Search for the cell housing the specified text and yield its (x, y) center coordinate. 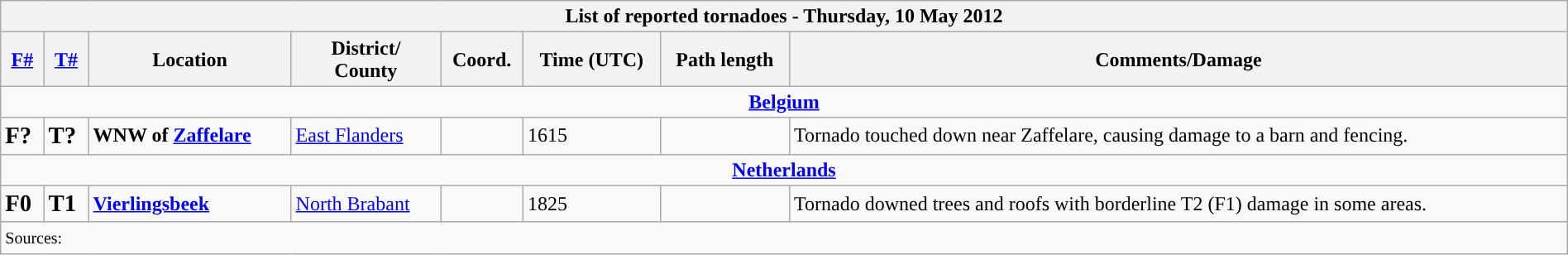
F# (22, 60)
Time (UTC) (592, 60)
Vierlingsbeek (190, 204)
Netherlands (784, 170)
Tornado downed trees and roofs with borderline T2 (F1) damage in some areas. (1179, 204)
T1 (66, 204)
List of reported tornadoes - Thursday, 10 May 2012 (784, 17)
North Brabant (366, 204)
Coord. (482, 60)
Path length (724, 60)
Belgium (784, 102)
Tornado touched down near Zaffelare, causing damage to a barn and fencing. (1179, 136)
F? (22, 136)
Comments/Damage (1179, 60)
T# (66, 60)
T? (66, 136)
WNW of Zaffelare (190, 136)
1615 (592, 136)
F0 (22, 204)
District/County (366, 60)
Sources: (784, 238)
Location (190, 60)
East Flanders (366, 136)
1825 (592, 204)
